Pinpoint the cell where the given text exists, returning its (x, y) midpoint coordinate. 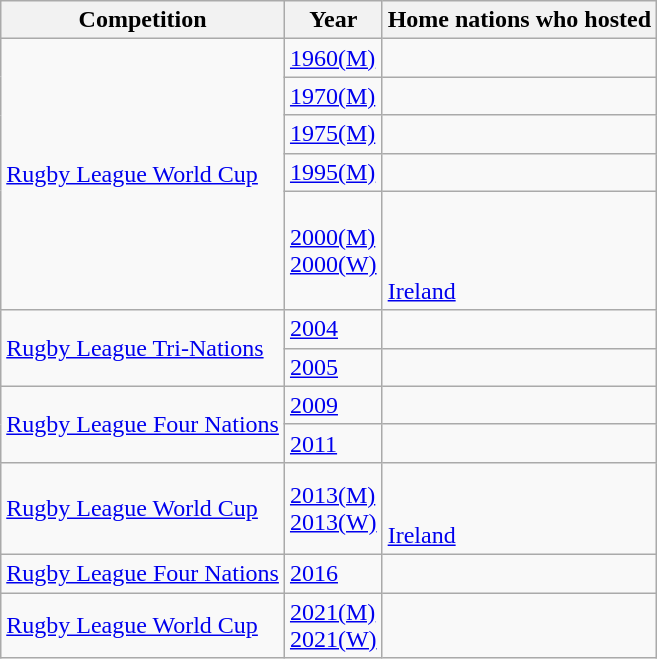
2021(M)2021(W) (333, 624)
2016 (333, 573)
Home nations who hosted (519, 20)
1970(M) (333, 96)
Competition (143, 20)
1960(M) (333, 58)
Rugby League Tri-Nations (143, 348)
2004 (333, 329)
2011 (333, 443)
1975(M) (333, 134)
2009 (333, 405)
1995(M) (333, 172)
2005 (333, 367)
2013(M)2013(W) (333, 508)
Year (333, 20)
2000(M)2000(W) (333, 250)
